Identify which cell holds the provided text, then report its [x, y] central coordinate. 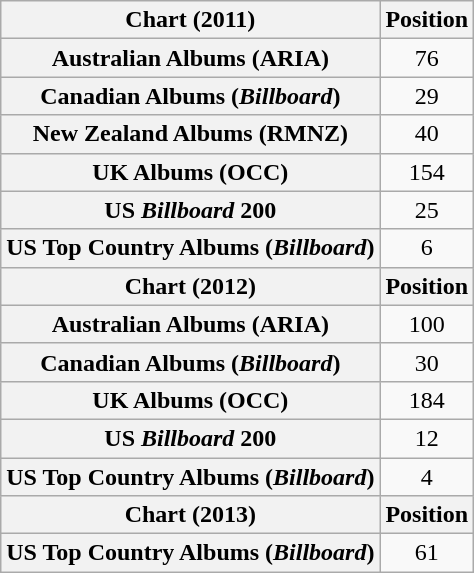
40 [427, 134]
12 [427, 438]
4 [427, 477]
Chart (2012) [190, 286]
29 [427, 96]
Chart (2013) [190, 515]
30 [427, 362]
6 [427, 248]
154 [427, 172]
Chart (2011) [190, 20]
61 [427, 553]
76 [427, 58]
184 [427, 400]
25 [427, 210]
New Zealand Albums (RMNZ) [190, 134]
100 [427, 324]
